Output the [X, Y] coordinate of the center of the cell containing the given text.  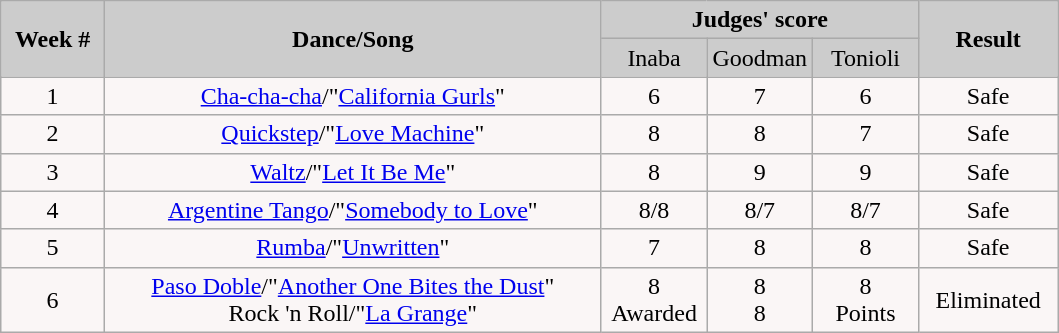
3 [53, 172]
Quickstep/"Love Machine" [352, 134]
8/8 [654, 210]
2 [53, 134]
Tonioli [866, 58]
Goodman [760, 58]
Waltz/"Let It Be Me" [352, 172]
Eliminated [988, 300]
8Points [866, 300]
Result [988, 39]
Paso Doble/"Another One Bites the Dust"Rock 'n Roll/"La Grange" [352, 300]
Cha-cha-cha/"California Gurls" [352, 96]
Week # [53, 39]
Rumba/"Unwritten" [352, 248]
1 [53, 96]
Judges' score [760, 20]
Inaba [654, 58]
Argentine Tango/"Somebody to Love" [352, 210]
88 [760, 300]
Dance/Song [352, 39]
8Awarded [654, 300]
4 [53, 210]
5 [53, 248]
